Identify which cell holds the provided text, then report its (X, Y) central coordinate. 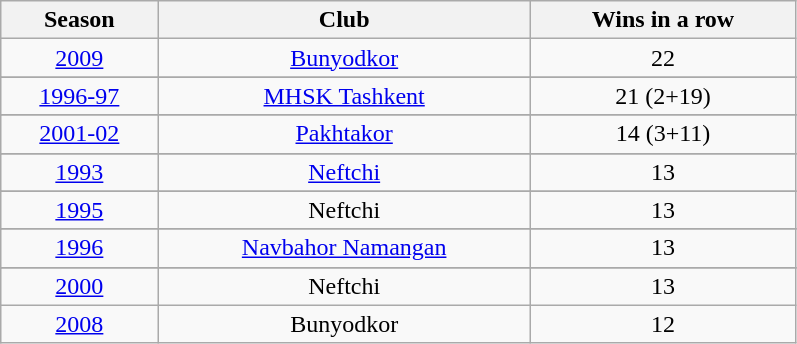
2000 (80, 286)
Club (344, 20)
Pakhtakor (344, 134)
1996-97 (80, 96)
2009 (80, 58)
MHSK Tashkent (344, 96)
1996 (80, 248)
12 (662, 324)
21 (2+19) (662, 96)
Wins in a row (662, 20)
Season (80, 20)
1993 (80, 172)
14 (3+11) (662, 134)
22 (662, 58)
1995 (80, 210)
2001-02 (80, 134)
Navbahor Namangan (344, 248)
2008 (80, 324)
